Capture the cell that displays the provided text and extract its [X, Y] central coordinate. 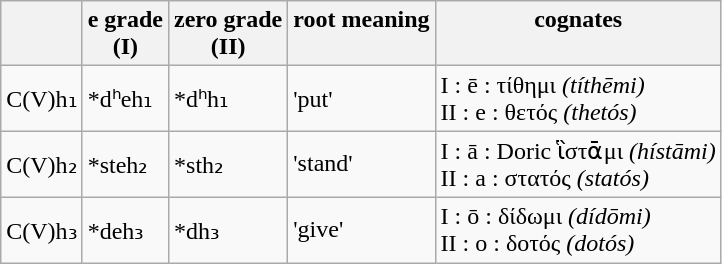
zero grade (II) [228, 34]
I : ē : τίθημι (títhēmi)II : e : θετός (thetós) [578, 98]
*dh₃ [228, 230]
C(V)h₃ [42, 230]
*sth₂ [228, 164]
*steh₂ [125, 164]
*dʰeh₁ [125, 98]
C(V)h₁ [42, 98]
'give' [362, 230]
I : ō : δίδωμι (dídōmi)II : o : δοτός (dotós) [578, 230]
I : ā : Doric ἳστᾱμι (hístāmi)II : a : στατός (statós) [578, 164]
C(V)h₂ [42, 164]
root meaning [362, 34]
cognates [578, 34]
'stand' [362, 164]
'put' [362, 98]
*deh₃ [125, 230]
*dʰh₁ [228, 98]
e grade (I) [125, 34]
